Return the [x, y] coordinate for the center point of the cell that contains the specified text.  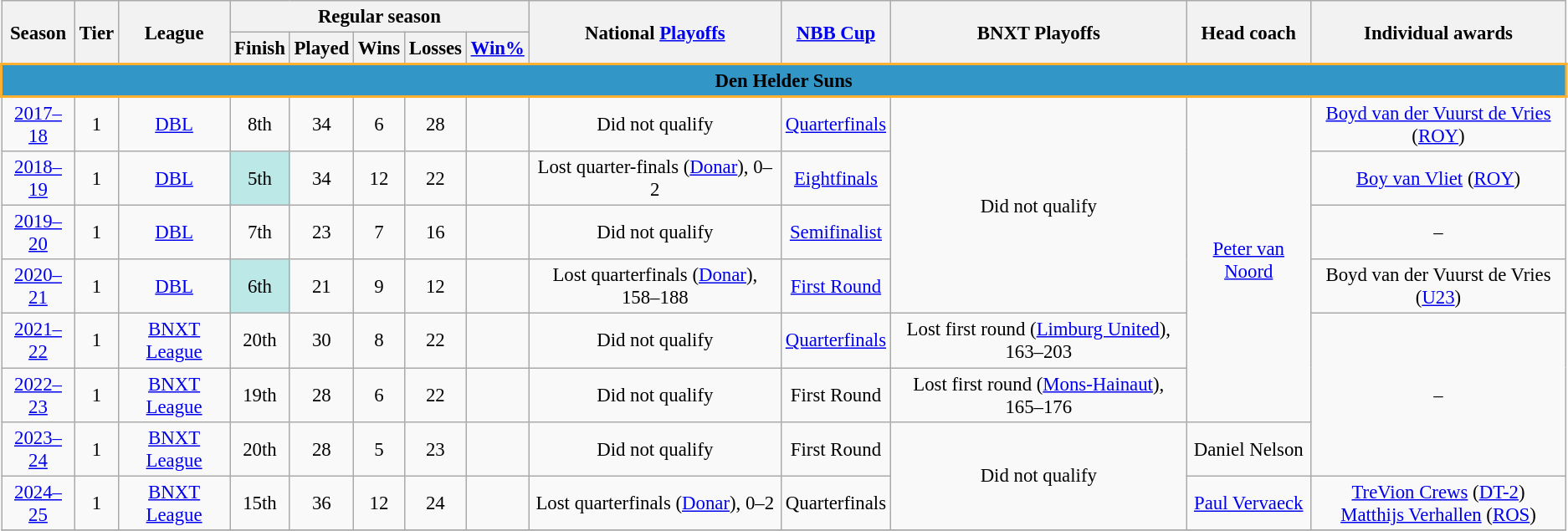
19th [259, 395]
Paul Vervaeck [1248, 503]
21 [321, 286]
5th [259, 179]
16 [435, 232]
NBB Cup [837, 33]
2023–24 [38, 448]
2022–23 [38, 395]
Lost quarter-finals (Donar), 0–2 [654, 179]
2021–22 [38, 341]
15th [259, 503]
Regular season [380, 17]
Season [38, 33]
Wins [380, 49]
Lost quarterfinals (Donar), 0–2 [654, 503]
24 [435, 503]
Head coach [1248, 33]
Lost quarterfinals (Donar), 158–188 [654, 286]
2024–25 [38, 503]
30 [321, 341]
Win% [497, 49]
2017–18 [38, 124]
Tier [97, 33]
6th [259, 286]
Semifinalist [837, 232]
Peter van Noord [1248, 259]
Boyd van der Vuurst de Vries (U23) [1437, 286]
8th [259, 124]
National Playoffs [654, 33]
Daniel Nelson [1248, 448]
7 [380, 232]
Individual awards [1437, 33]
BNXT Playoffs [1038, 33]
Boy van Vliet (ROY) [1437, 179]
Played [321, 49]
Den Helder Suns [784, 80]
2020–21 [38, 286]
Finish [259, 49]
7th [259, 232]
Losses [435, 49]
Boyd van der Vuurst de Vries (ROY) [1437, 124]
Lost first round (Mons-Hainaut), 165–176 [1038, 395]
League [174, 33]
8 [380, 341]
TreVion Crews (DT-2) Matthijs Verhallen (ROS) [1437, 503]
9 [380, 286]
2018–19 [38, 179]
Eightfinals [837, 179]
2019–20 [38, 232]
Lost first round (Limburg United), 163–203 [1038, 341]
5 [380, 448]
36 [321, 503]
